Determine the [X, Y] coordinate at the center of the cell enclosing the given text.  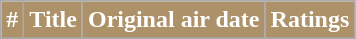
Ratings [310, 20]
# [12, 20]
Title [54, 20]
Original air date [174, 20]
